Scan for the cell matching the given text and deliver its (x, y) coordinate at center. 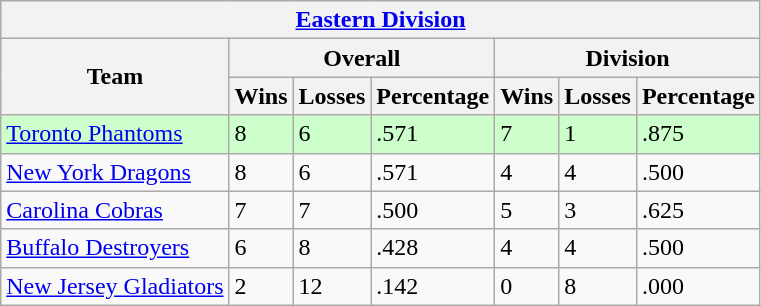
.000 (698, 286)
Overall (362, 58)
Buffalo Destroyers (115, 248)
New York Dragons (115, 172)
5 (527, 210)
New Jersey Gladiators (115, 286)
Team (115, 77)
1 (598, 134)
2 (261, 286)
3 (598, 210)
Carolina Cobras (115, 210)
Toronto Phantoms (115, 134)
12 (332, 286)
0 (527, 286)
.428 (433, 248)
.625 (698, 210)
.875 (698, 134)
Eastern Division (381, 20)
.142 (433, 286)
Division (628, 58)
